Scan for the cell matching the given text and deliver its [X, Y] coordinate at center. 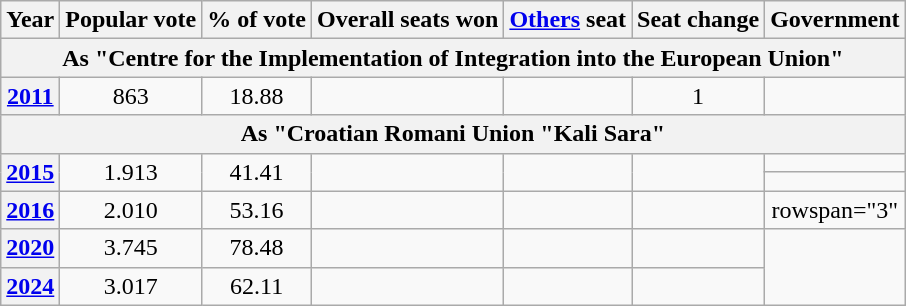
Popular vote [131, 20]
3.017 [131, 286]
Government [835, 20]
2016 [30, 210]
863 [131, 96]
2011 [30, 96]
Others seat [568, 20]
2024 [30, 286]
Seat change [698, 20]
Year [30, 20]
2015 [30, 172]
rowspan="3" [835, 210]
2.010 [131, 210]
78.48 [257, 248]
% of vote [257, 20]
Overall seats won [407, 20]
As "Centre for the Implementation of Integration into the European Union" [453, 58]
53.16 [257, 210]
1 [698, 96]
62.11 [257, 286]
As "Croatian Romani Union "Kali Sara" [453, 134]
1.913 [131, 172]
3.745 [131, 248]
18.88 [257, 96]
41.41 [257, 172]
2020 [30, 248]
